From the cell containing the given text, extract its center point as (X, Y) coordinate. 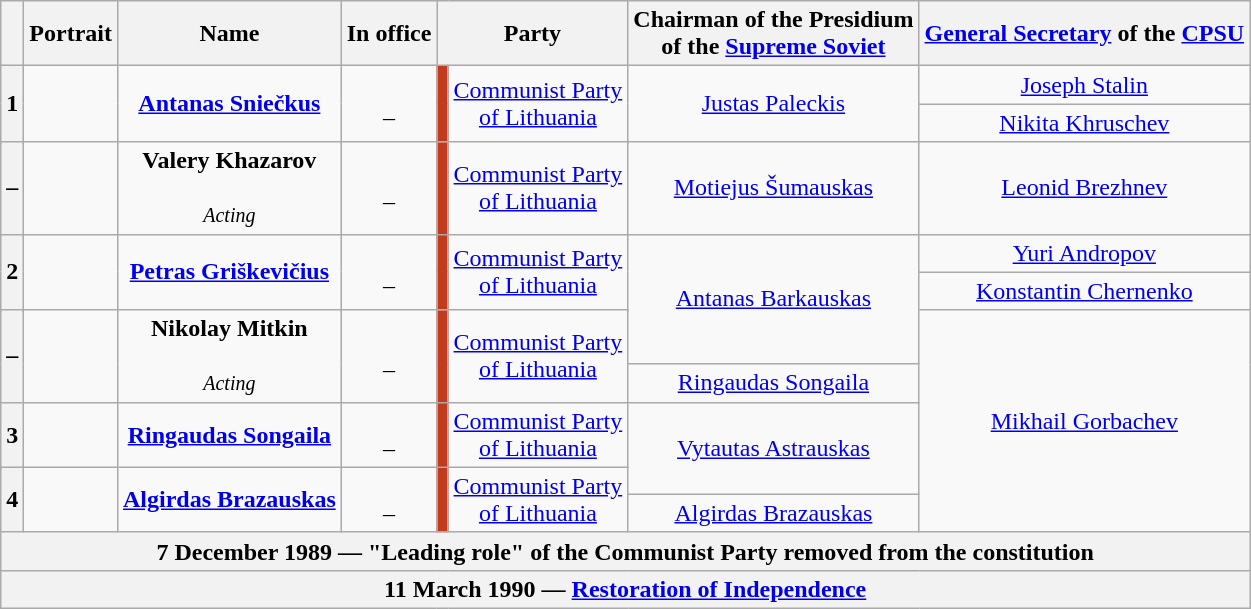
Mikhail Gorbachev (1084, 421)
Petras Griškevičius (229, 272)
1 (12, 104)
Yuri Andropov (1084, 253)
11 March 1990 — Restoration of Independence (626, 589)
Name (229, 34)
Justas Paleckis (774, 104)
2 (12, 272)
Leonid Brezhnev (1084, 188)
Konstantin Chernenko (1084, 291)
Motiejus Šumauskas (774, 188)
7 December 1989 — "Leading role" of the Communist Party removed from the constitution (626, 551)
Joseph Stalin (1084, 85)
Chairman of the Presidiumof the Supreme Soviet (774, 34)
Antanas Barkauskas (774, 299)
Antanas Sniečkus (229, 104)
Nikolay MitkinActing (229, 356)
In office (389, 34)
Nikita Khruschev (1084, 123)
Party (532, 34)
4 (12, 500)
3 (12, 434)
Vytautas Astrauskas (774, 448)
Valery KhazarovActing (229, 188)
General Secretary of the CPSU (1084, 34)
Portrait (71, 34)
